Return [X, Y] of the center of cell containing provided text 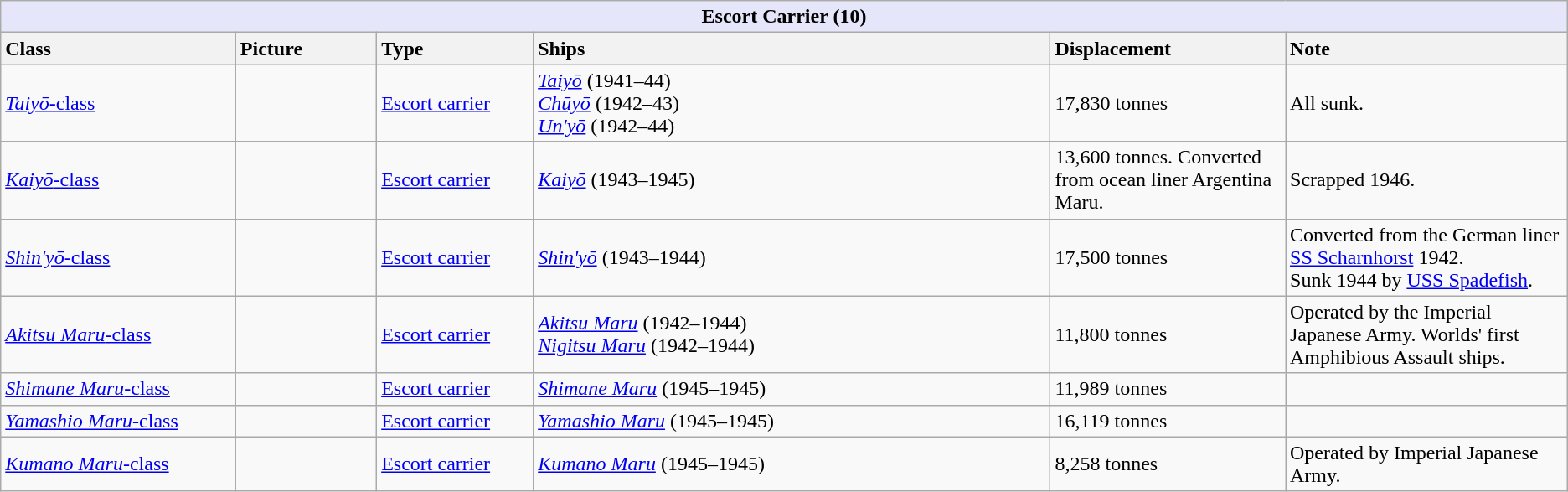
Kumano Maru (1945–1945) [792, 464]
Taiyō-class [119, 103]
Kaiyō-class [119, 180]
Shimane Maru-class [119, 389]
Converted from the German liner SS Scharnhorst 1942.Sunk 1944 by USS Spadefish. [1426, 257]
8,258 tonnes [1168, 464]
Class [119, 49]
Picture [306, 49]
16,119 tonnes [1168, 421]
Akitsu Maru (1942–1944)Nigitsu Maru (1942–1944) [792, 334]
Scrapped 1946. [1426, 180]
Shin'yō (1943–1944) [792, 257]
17,830 tonnes [1168, 103]
17,500 tonnes [1168, 257]
Kaiyō (1943–1945) [792, 180]
11,800 tonnes [1168, 334]
Taiyō (1941–44)Chūyō (1942–43)Un'yō (1942–44) [792, 103]
Operated by the Imperial Japanese Army. Worlds' first Amphibious Assault ships. [1426, 334]
Yamashio Maru (1945–1945) [792, 421]
Yamashio Maru-class [119, 421]
Ships [792, 49]
Operated by Imperial Japanese Army. [1426, 464]
11,989 tonnes [1168, 389]
13,600 tonnes. Converted from ocean liner Argentina Maru. [1168, 180]
Shin'yō-class [119, 257]
Akitsu Maru-class [119, 334]
Shimane Maru (1945–1945) [792, 389]
Type [456, 49]
Note [1426, 49]
Displacement [1168, 49]
All sunk. [1426, 103]
Kumano Maru-class [119, 464]
Escort Carrier (10) [784, 17]
